Provide the [X, Y] coordinate of the cell's center where the given text is located.  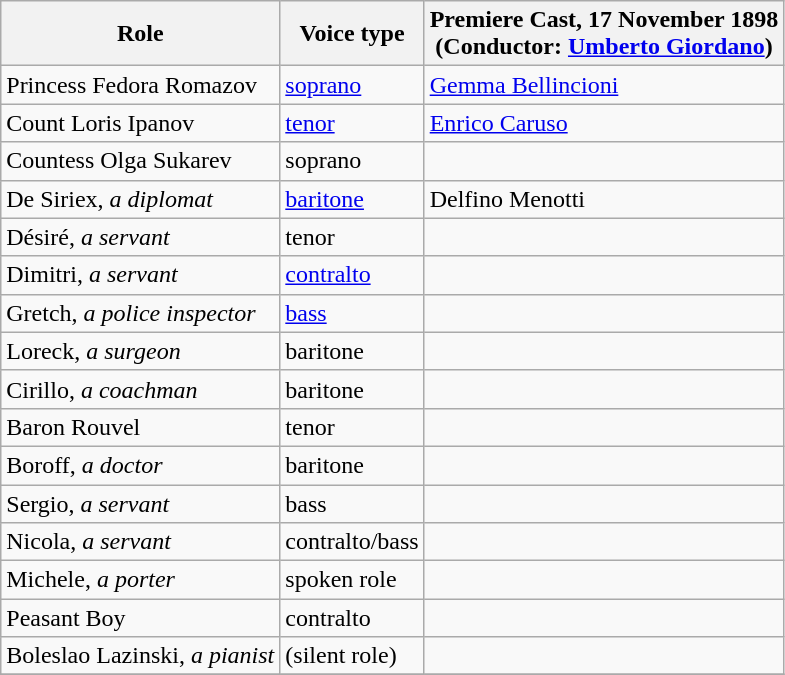
Peasant Boy [140, 618]
Gemma Bellincioni [604, 85]
Voice type [352, 34]
Cirillo, a coachman [140, 389]
Boroff, a doctor [140, 465]
Enrico Caruso [604, 123]
Nicola, a servant [140, 542]
(silent role) [352, 656]
Premiere Cast, 17 November 1898(Conductor: Umberto Giordano) [604, 34]
Dimitri, a servant [140, 275]
Boleslao Lazinski, a pianist [140, 656]
Michele, a porter [140, 580]
Loreck, a surgeon [140, 351]
Delfino Menotti [604, 199]
Role [140, 34]
contralto/bass [352, 542]
spoken role [352, 580]
Princess Fedora Romazov [140, 85]
Countess Olga Sukarev [140, 161]
Gretch, a police inspector [140, 313]
Désiré, a servant [140, 237]
Count Loris Ipanov [140, 123]
Baron Rouvel [140, 427]
Sergio, a servant [140, 503]
De Siriex, a diplomat [140, 199]
